Search for the cell housing the specified text and yield its [X, Y] center coordinate. 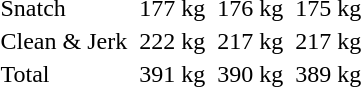
222 kg [172, 41]
217 kg [250, 41]
